Find where the given text appears and provide that cell's center as [X, Y] coordinate. 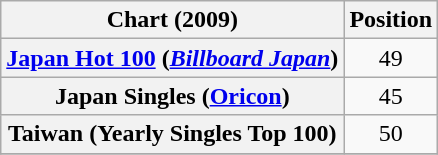
50 [391, 134]
Position [391, 20]
Japan Hot 100 (Billboard Japan) [172, 58]
Japan Singles (Oricon) [172, 96]
49 [391, 58]
Chart (2009) [172, 20]
Taiwan (Yearly Singles Top 100) [172, 134]
45 [391, 96]
